Detect which cell encompasses the target text, then output its (X, Y) center coordinate. 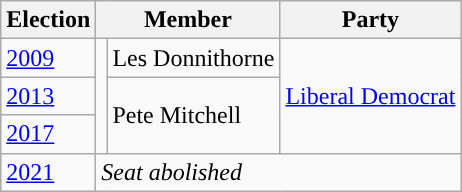
Liberal Democrat (370, 96)
2009 (48, 58)
Pete Mitchell (194, 115)
Seat abolished (278, 172)
2013 (48, 96)
Member (188, 20)
Election (48, 20)
Les Donnithorne (194, 58)
Party (370, 20)
2017 (48, 134)
2021 (48, 172)
